From the cell containing the given text, extract its center point as [X, Y] coordinate. 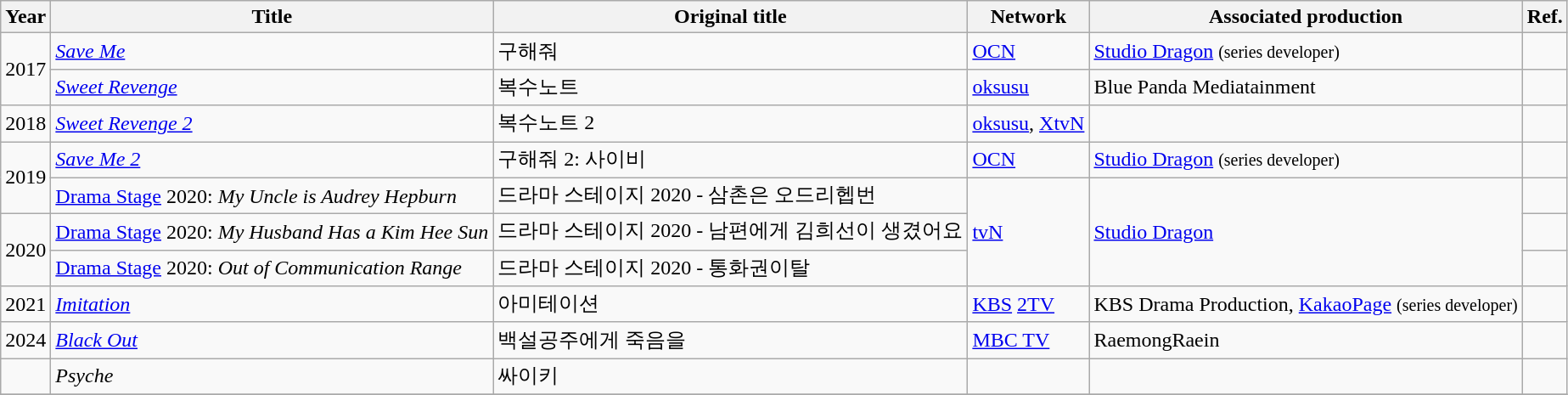
싸이키 [730, 377]
2017 [25, 70]
Drama Stage 2020: My Uncle is Audrey Hepburn [272, 195]
Blue Panda Mediatainment [1306, 87]
Associated production [1306, 17]
Title [272, 17]
드라마 스테이지 2020 - 삼촌은 오드리헵번 [730, 195]
2020 [25, 250]
복수노트 2 [730, 124]
Original title [730, 17]
구해줘 2: 사이비 [730, 160]
KBS Drama Production, KakaoPage (series developer) [1306, 304]
2019 [25, 177]
2024 [25, 340]
Drama Stage 2020: Out of Communication Range [272, 268]
드라마 스테이지 2020 - 남편에게 김희선이 생겼어요 [730, 233]
Black Out [272, 340]
oksusu, XtvN [1029, 124]
2021 [25, 304]
Sweet Revenge 2 [272, 124]
아미테이션 [730, 304]
KBS 2TV [1029, 304]
oksusu [1029, 87]
2018 [25, 124]
Studio Dragon [1306, 232]
Drama Stage 2020: My Husband Has a Kim Hee Sun [272, 233]
구해줘 [730, 51]
Imitation [272, 304]
Sweet Revenge [272, 87]
드라마 스테이지 2020 - 통화권이탈 [730, 268]
Network [1029, 17]
MBC TV [1029, 340]
RaemongRaein [1306, 340]
Save Me [272, 51]
Ref. [1545, 17]
Psyche [272, 377]
Save Me 2 [272, 160]
tvN [1029, 232]
백설공주에게 죽음을 [730, 340]
Year [25, 17]
복수노트 [730, 87]
